Find where the given text appears and provide that cell's center as [x, y] coordinate. 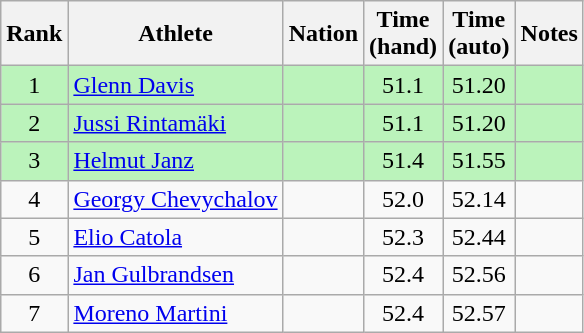
Nation [323, 34]
5 [34, 237]
Jussi Rintamäki [176, 123]
Elio Catola [176, 237]
7 [34, 313]
2 [34, 123]
6 [34, 275]
Rank [34, 34]
51.55 [479, 161]
1 [34, 85]
Time(auto) [479, 34]
Time(hand) [404, 34]
Athlete [176, 34]
4 [34, 199]
Jan Gulbrandsen [176, 275]
52.56 [479, 275]
Glenn Davis [176, 85]
52.0 [404, 199]
51.4 [404, 161]
Georgy Chevychalov [176, 199]
52.3 [404, 237]
52.14 [479, 199]
52.44 [479, 237]
Moreno Martini [176, 313]
3 [34, 161]
Notes [549, 34]
52.57 [479, 313]
Helmut Janz [176, 161]
